Scan for the cell matching the given text and deliver its [x, y] coordinate at center. 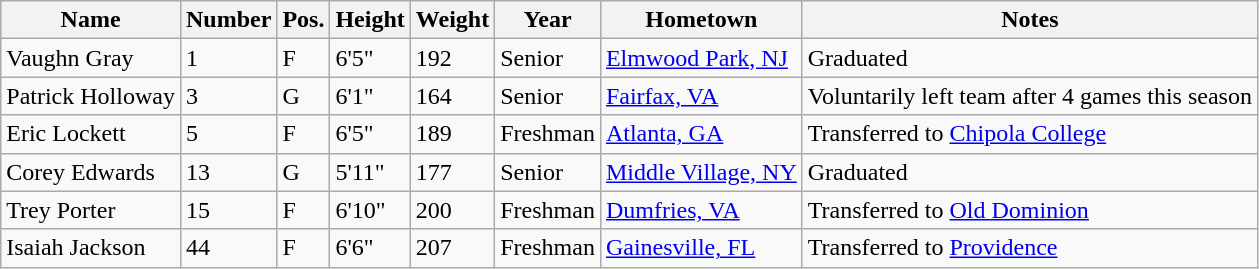
Hometown [701, 20]
Name [91, 20]
6'10" [370, 210]
200 [452, 210]
Voluntarily left team after 4 games this season [1030, 96]
44 [228, 248]
Elmwood Park, NJ [701, 58]
3 [228, 96]
Trey Porter [91, 210]
Fairfax, VA [701, 96]
189 [452, 134]
Year [548, 20]
Atlanta, GA [701, 134]
6'6" [370, 248]
Patrick Holloway [91, 96]
13 [228, 172]
Gainesville, FL [701, 248]
Transferred to Providence [1030, 248]
6'1" [370, 96]
Number [228, 20]
Corey Edwards [91, 172]
Transferred to Chipola College [1030, 134]
192 [452, 58]
207 [452, 248]
164 [452, 96]
Weight [452, 20]
Middle Village, NY [701, 172]
Pos. [304, 20]
Height [370, 20]
5 [228, 134]
Dumfries, VA [701, 210]
Isaiah Jackson [91, 248]
Vaughn Gray [91, 58]
1 [228, 58]
Transferred to Old Dominion [1030, 210]
Eric Lockett [91, 134]
15 [228, 210]
Notes [1030, 20]
5'11" [370, 172]
177 [452, 172]
